From the cell containing the given text, extract its center point as (X, Y) coordinate. 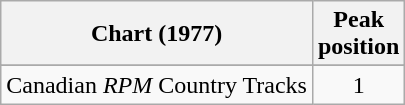
1 (358, 85)
Canadian RPM Country Tracks (157, 85)
Peakposition (358, 34)
Chart (1977) (157, 34)
